Identify which cell holds the provided text, then report its [X, Y] central coordinate. 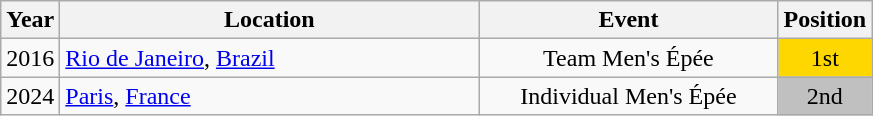
2024 [30, 96]
Event [628, 20]
Position [825, 20]
Year [30, 20]
Paris, France [270, 96]
2nd [825, 96]
Location [270, 20]
2016 [30, 58]
Individual Men's Épée [628, 96]
Team Men's Épée [628, 58]
1st [825, 58]
Rio de Janeiro, Brazil [270, 58]
